Determine the [x, y] coordinate at the center of the cell enclosing the given text.  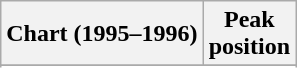
Peakposition [249, 34]
Chart (1995–1996) [102, 34]
